Find where the given text appears and provide that cell's center as [x, y] coordinate. 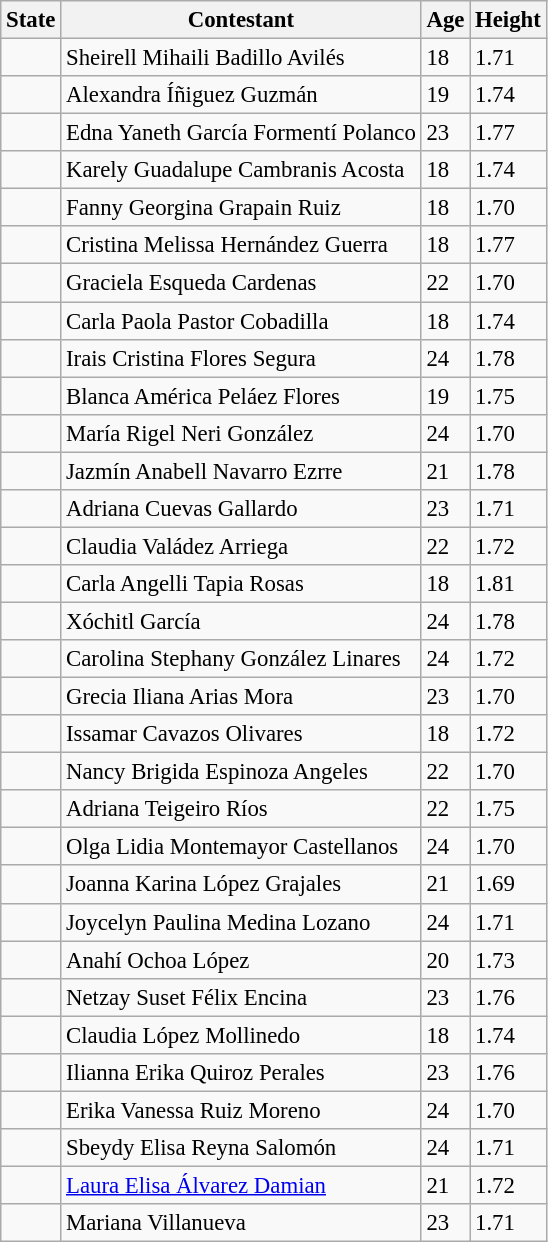
Anahí Ochoa López [241, 960]
Carla Paola Pastor Cobadilla [241, 321]
Joycelyn Paulina Medina Lozano [241, 922]
Blanca América Peláez Flores [241, 396]
Sheirell Mihaili Badillo Avilés [241, 58]
Alexandra Íñiguez Guzmán [241, 95]
Karely Guadalupe Cambranis Acosta [241, 170]
Xóchitl García [241, 621]
1.81 [508, 584]
Ilianna Erika Quiroz Perales [241, 1073]
Jazmín Anabell Navarro Ezrre [241, 471]
Adriana Cuevas Gallardo [241, 509]
Joanna Karina López Grajales [241, 885]
Edna Yaneth García Formentí Polanco [241, 133]
Adriana Teigeiro Ríos [241, 809]
Contestant [241, 20]
Mariana Villanueva [241, 1223]
Erika Vanessa Ruiz Moreno [241, 1110]
1.69 [508, 885]
1.73 [508, 960]
Carolina Stephany González Linares [241, 659]
Issamar Cavazos Olivares [241, 734]
Graciela Esqueda Cardenas [241, 283]
Netzay Suset Félix Encina [241, 997]
Fanny Georgina Grapain Ruiz [241, 208]
Cristina Melissa Hernández Guerra [241, 245]
20 [446, 960]
Sbeydy Elisa Reyna Salomón [241, 1148]
State [31, 20]
Height [508, 20]
Laura Elisa Álvarez Damian [241, 1185]
Claudia Valádez Arriega [241, 546]
María Rigel Neri González [241, 433]
Olga Lidia Montemayor Castellanos [241, 847]
Claudia López Mollinedo [241, 1035]
Grecia Iliana Arias Mora [241, 697]
Carla Angelli Tapia Rosas [241, 584]
Irais Cristina Flores Segura [241, 358]
Age [446, 20]
Nancy Brigida Espinoza Angeles [241, 772]
